Find where the given text appears and provide that cell's center as (x, y) coordinate. 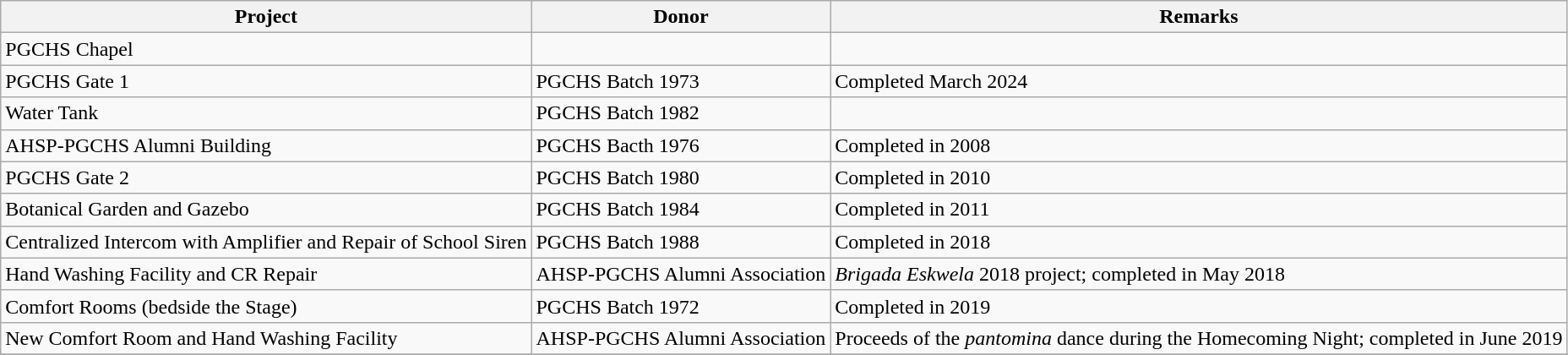
Botanical Garden and Gazebo (266, 210)
PGCHS Bacth 1976 (681, 145)
Completed in 2018 (1199, 242)
PGCHS Batch 1984 (681, 210)
PGCHS Batch 1973 (681, 81)
Completed in 2008 (1199, 145)
Project (266, 17)
Completed in 2011 (1199, 210)
PGCHS Batch 1988 (681, 242)
Proceeds of the pantomina dance during the Homecoming Night; completed in June 2019 (1199, 338)
PGCHS Chapel (266, 49)
Remarks (1199, 17)
PGCHS Batch 1980 (681, 177)
Completed March 2024 (1199, 81)
Water Tank (266, 113)
New Comfort Room and Hand Washing Facility (266, 338)
PGCHS Gate 2 (266, 177)
Brigada Eskwela 2018 project; completed in May 2018 (1199, 274)
PGCHS Gate 1 (266, 81)
Completed in 2010 (1199, 177)
Hand Washing Facility and CR Repair (266, 274)
AHSP-PGCHS Alumni Building (266, 145)
Completed in 2019 (1199, 306)
PGCHS Batch 1972 (681, 306)
Comfort Rooms (bedside the Stage) (266, 306)
Donor (681, 17)
PGCHS Batch 1982 (681, 113)
Centralized Intercom with Amplifier and Repair of School Siren (266, 242)
